Locate the cell with the specified text and output its (X, Y) center coordinate. 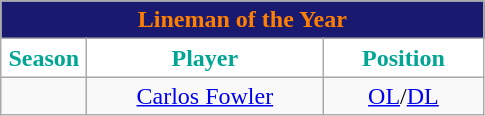
Position (404, 58)
Season (44, 58)
Carlos Fowler (205, 96)
Player (205, 58)
Lineman of the Year (242, 20)
OL/DL (404, 96)
